Determine the (x, y) coordinate at the center of the cell enclosing the given text.  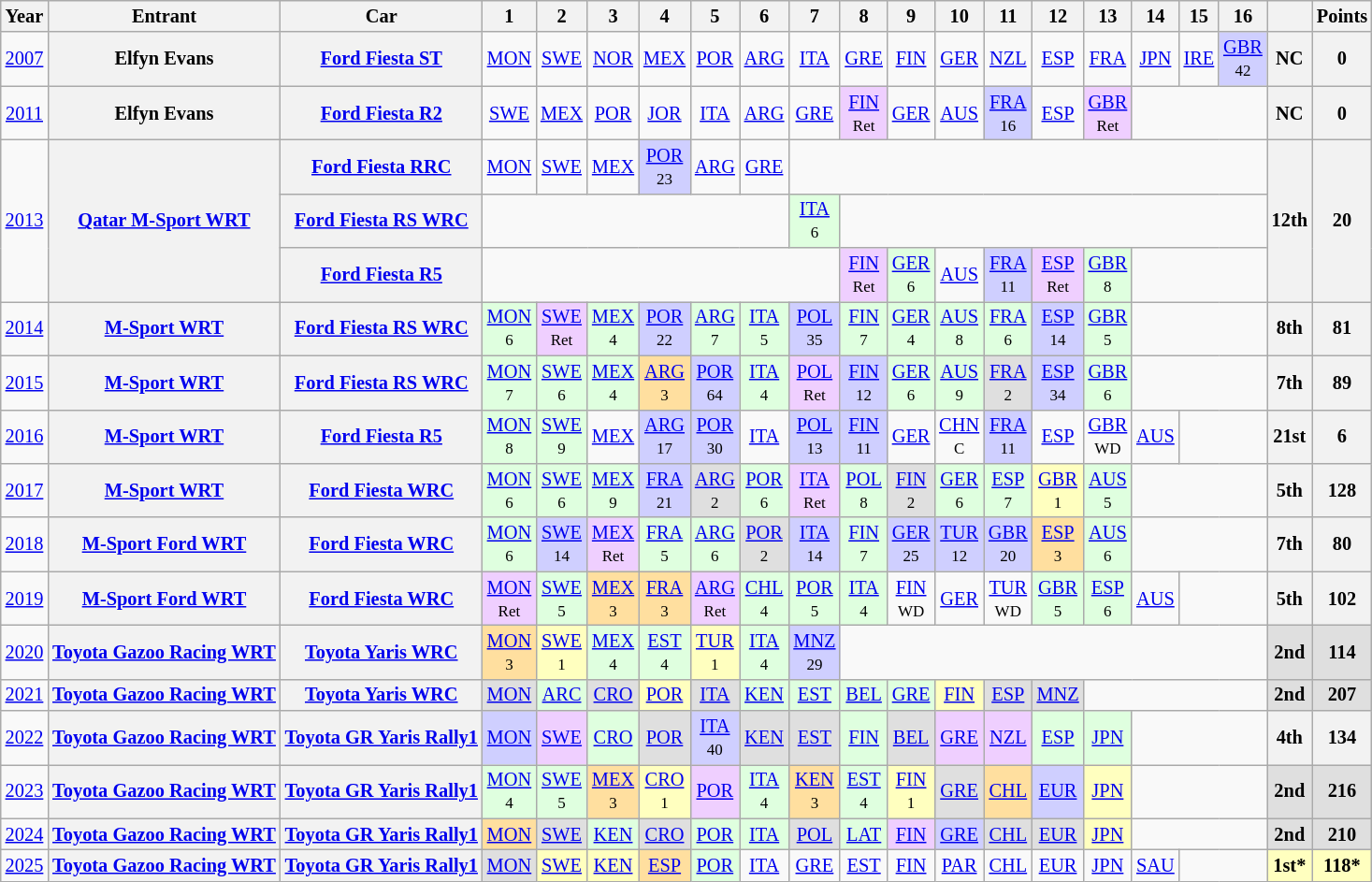
2014 (24, 328)
GBR20 (1008, 544)
MON3 (509, 652)
2013 (24, 221)
MON4 (509, 791)
2018 (24, 544)
Year (24, 16)
7 (814, 16)
ARC (561, 695)
MEX9 (614, 490)
MEXRet (614, 544)
GER4 (911, 328)
Ford Fiesta ST (382, 59)
8 (863, 16)
FIN2 (911, 490)
ITA5 (765, 328)
2020 (24, 652)
TURWD (1008, 599)
ITA40 (715, 738)
5 (715, 16)
16 (1243, 16)
SWE9 (561, 437)
FRA6 (1008, 328)
FRA5 (664, 544)
Ford Fiesta RRC (382, 166)
MON7 (509, 383)
POLRet (814, 383)
TUR12 (960, 544)
ARG6 (715, 544)
81 (1342, 328)
TUR1 (715, 652)
POL35 (814, 328)
ITARet (814, 490)
LAT (863, 834)
1st* (1290, 865)
POR30 (715, 437)
3 (614, 16)
GBR1 (1059, 490)
ESP7 (1008, 490)
4 (664, 16)
Qatar M-Sport WRT (165, 221)
PAR (960, 865)
114 (1342, 652)
4th (1290, 738)
POL13 (814, 437)
GER25 (911, 544)
AUS8 (960, 328)
Ford Fiesta R2 (382, 113)
SWE14 (561, 544)
21st (1290, 437)
POR5 (814, 599)
102 (1342, 599)
CHL4 (765, 599)
ESPRet (1059, 275)
GBR8 (1108, 275)
ARG2 (715, 490)
FIN12 (863, 383)
ARG17 (664, 437)
ARGRet (715, 599)
11 (1008, 16)
2021 (24, 695)
2011 (24, 113)
2025 (24, 865)
FINWD (911, 599)
2019 (24, 599)
FRA3 (664, 599)
2007 (24, 59)
AUS6 (1108, 544)
SWERet (561, 328)
SAU (1155, 865)
CHNC (960, 437)
POL (814, 834)
89 (1342, 383)
210 (1342, 834)
POR6 (765, 490)
FRA16 (1008, 113)
13 (1108, 16)
GBR6 (1108, 383)
2016 (24, 437)
9 (911, 16)
FRA21 (664, 490)
ITA14 (814, 544)
80 (1342, 544)
MNZ29 (814, 652)
ARG3 (664, 383)
CRO1 (664, 791)
ESP14 (1059, 328)
2022 (24, 738)
GBRRet (1108, 113)
2017 (24, 490)
GBR42 (1243, 59)
FRA2 (1008, 383)
NOR (614, 59)
ESP34 (1059, 383)
ESP6 (1108, 599)
1 (509, 16)
20 (1342, 221)
MONRet (509, 599)
IRE (1199, 59)
Points (1342, 16)
JOR (664, 113)
POR2 (765, 544)
2023 (24, 791)
MON8 (509, 437)
FIN1 (911, 791)
SWE1 (561, 652)
ITA6 (814, 221)
AUS5 (1108, 490)
2015 (24, 383)
207 (1342, 695)
POL8 (863, 490)
14 (1155, 16)
216 (1342, 791)
ARG7 (715, 328)
ESP3 (1059, 544)
12th (1290, 221)
8th (1290, 328)
15 (1199, 16)
MNZ (1059, 695)
128 (1342, 490)
Entrant (165, 16)
118* (1342, 865)
POR22 (664, 328)
POR23 (664, 166)
12 (1059, 16)
10 (960, 16)
2 (561, 16)
AUS9 (960, 383)
134 (1342, 738)
FIN11 (863, 437)
Car (382, 16)
FRA (1108, 59)
POR64 (715, 383)
2024 (24, 834)
GBRWD (1108, 437)
KEN3 (814, 791)
